Pinpoint the cell where the given text exists, returning its (x, y) midpoint coordinate. 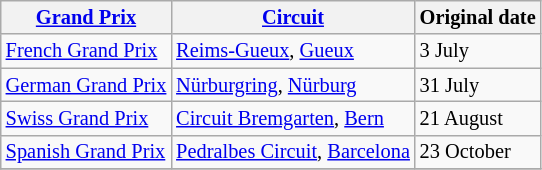
Spanish Grand Prix (86, 152)
Pedralbes Circuit, Barcelona (293, 152)
3 July (478, 51)
23 October (478, 152)
Reims-Gueux, Gueux (293, 51)
Nürburgring, Nürburg (293, 85)
Grand Prix (86, 17)
21 August (478, 118)
Swiss Grand Prix (86, 118)
French Grand Prix (86, 51)
Circuit Bremgarten, Bern (293, 118)
Original date (478, 17)
Circuit (293, 17)
31 July (478, 85)
German Grand Prix (86, 85)
